Determine the (x, y) coordinate at the center of the cell enclosing the given text.  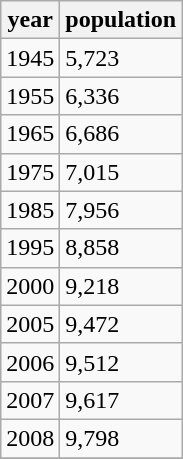
year (30, 20)
1955 (30, 96)
1995 (30, 248)
2007 (30, 400)
9,617 (121, 400)
6,686 (121, 134)
8,858 (121, 248)
2006 (30, 362)
7,956 (121, 210)
1985 (30, 210)
population (121, 20)
2008 (30, 438)
9,218 (121, 286)
5,723 (121, 58)
1975 (30, 172)
9,798 (121, 438)
1965 (30, 134)
7,015 (121, 172)
9,512 (121, 362)
6,336 (121, 96)
2005 (30, 324)
2000 (30, 286)
1945 (30, 58)
9,472 (121, 324)
